Search for the cell housing the specified text and yield its [x, y] center coordinate. 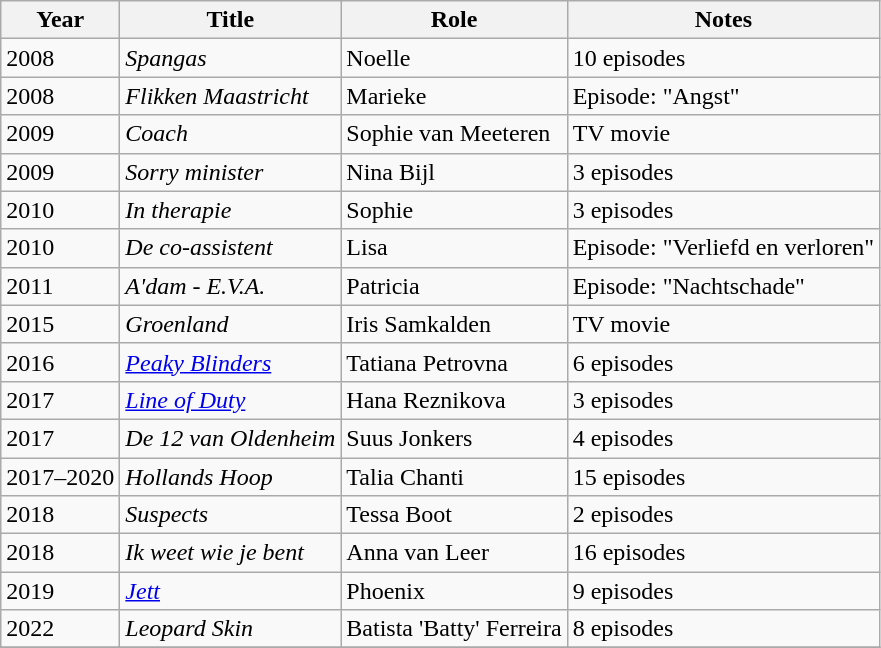
2015 [60, 324]
2017–2020 [60, 477]
Year [60, 20]
2022 [60, 629]
Marieke [454, 96]
Suus Jonkers [454, 438]
Role [454, 20]
Ik weet wie je bent [230, 553]
Line of Duty [230, 400]
Hana Reznikova [454, 400]
Peaky Blinders [230, 362]
9 episodes [724, 591]
Episode: "Verliefd en verloren" [724, 248]
2 episodes [724, 515]
Tessa Boot [454, 515]
Leopard Skin [230, 629]
10 episodes [724, 58]
Episode: "Nachtschade" [724, 286]
Phoenix [454, 591]
Nina Bijl [454, 172]
Jett [230, 591]
Batista 'Batty' Ferreira [454, 629]
8 episodes [724, 629]
Talia Chanti [454, 477]
Title [230, 20]
4 episodes [724, 438]
De co-assistent [230, 248]
Suspects [230, 515]
Coach [230, 134]
Noelle [454, 58]
2016 [60, 362]
Groenland [230, 324]
Sophie [454, 210]
6 episodes [724, 362]
Iris Samkalden [454, 324]
Sophie van Meeteren [454, 134]
16 episodes [724, 553]
2011 [60, 286]
Episode: "Angst" [724, 96]
Anna van Leer [454, 553]
Patricia [454, 286]
15 episodes [724, 477]
In therapie [230, 210]
2019 [60, 591]
Hollands Hoop [230, 477]
De 12 van Oldenheim [230, 438]
Notes [724, 20]
Sorry minister [230, 172]
A'dam - E.V.A. [230, 286]
Spangas [230, 58]
Lisa [454, 248]
Flikken Maastricht [230, 96]
Tatiana Petrovna [454, 362]
